Return the [x, y] coordinate for the center point of the cell that contains the specified text.  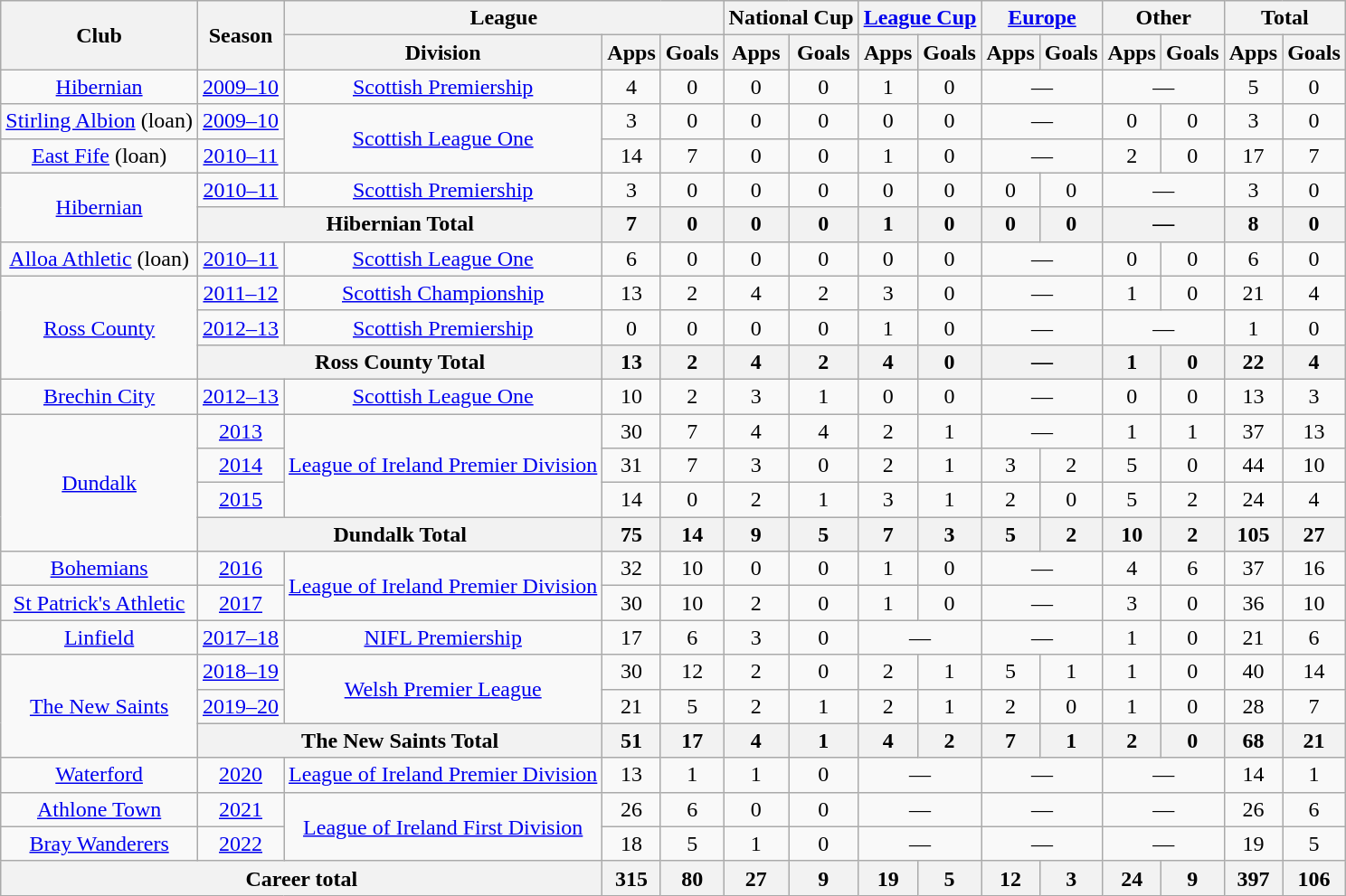
75 [631, 534]
105 [1253, 534]
Stirling Albion (loan) [100, 121]
Bray Wanderers [100, 844]
Bohemians [100, 569]
2018–19 [241, 672]
80 [692, 878]
68 [1253, 740]
Other [1163, 18]
The New Saints [100, 706]
2014 [241, 466]
32 [631, 569]
8 [1253, 224]
2021 [241, 809]
2017–18 [241, 637]
League [504, 18]
18 [631, 844]
28 [1253, 706]
League Cup [920, 18]
Athlone Town [100, 809]
East Fife (loan) [100, 156]
22 [1253, 362]
2013 [241, 431]
Scottish Championship [443, 293]
Club [100, 35]
Welsh Premier League [443, 689]
Ross County [100, 327]
Waterford [100, 775]
2022 [241, 844]
40 [1253, 672]
Career total [302, 878]
2011–12 [241, 293]
Hibernian Total [400, 224]
2020 [241, 775]
Alloa Athletic (loan) [100, 259]
Season [241, 35]
NIFL Premiership [443, 637]
2017 [241, 603]
16 [1314, 569]
36 [1253, 603]
397 [1253, 878]
44 [1253, 466]
Dundalk Total [400, 534]
Brechin City [100, 396]
National Cup [791, 18]
2016 [241, 569]
2019–20 [241, 706]
The New Saints Total [400, 740]
Linfield [100, 637]
St Patrick's Athletic [100, 603]
315 [631, 878]
League of Ireland First Division [443, 826]
2015 [241, 500]
Europe [1042, 18]
31 [631, 466]
51 [631, 740]
Dundalk [100, 483]
106 [1314, 878]
Total [1284, 18]
Ross County Total [400, 362]
Division [443, 52]
